For the text-containing cell, return its midpoint in (X, Y) coordinate format. 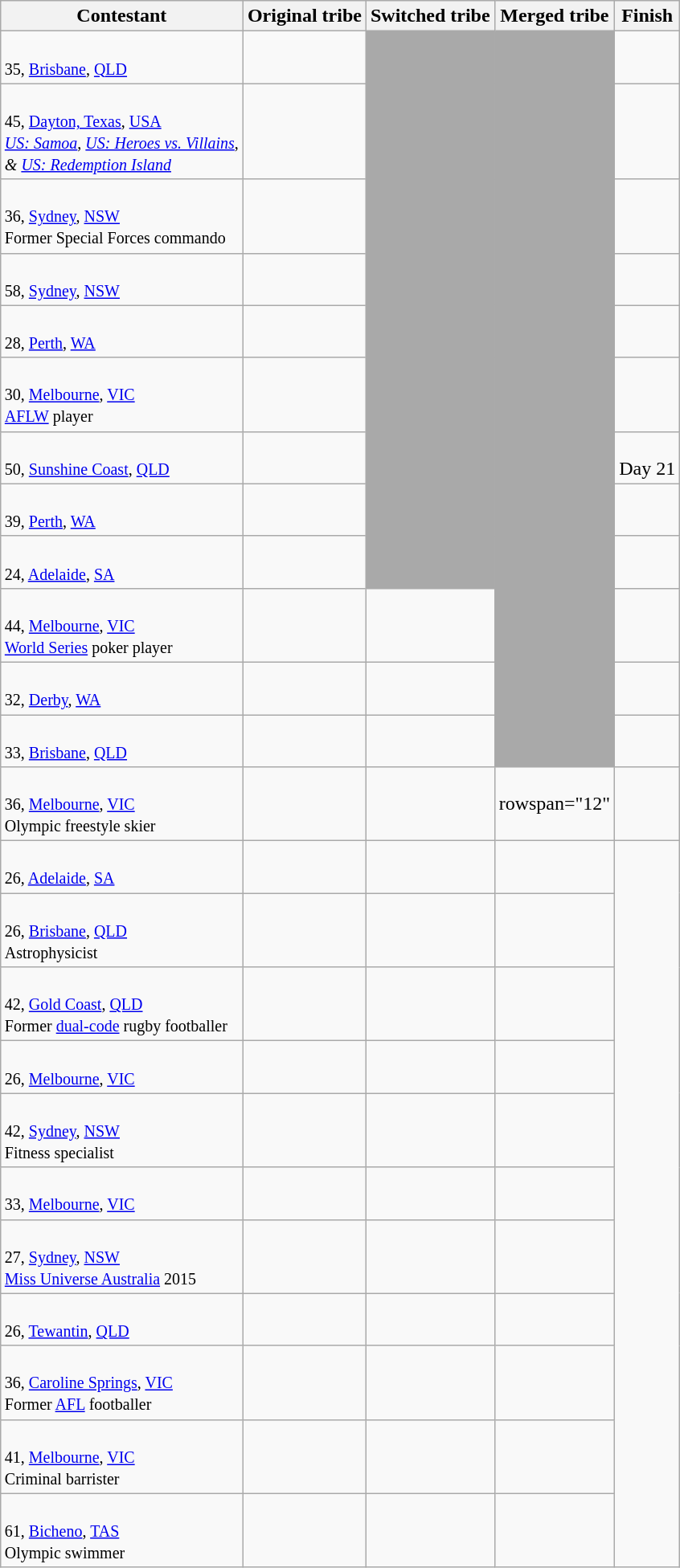
Merged tribe (555, 16)
44, Melbourne, VICWorld Series poker player (121, 625)
Finish (648, 16)
30, Melbourne, VICAFLW player (121, 394)
33, Brisbane, QLD (121, 741)
45, Dayton, Texas, USAUS: Samoa, US: Heroes vs. Villains, & US: Redemption Island (121, 132)
28, Perth, WA (121, 331)
36, Caroline Springs, VICFormer AFL footballer (121, 1382)
39, Perth, WA (121, 509)
24, Adelaide, SA (121, 562)
41, Melbourne, VICCriminal barrister (121, 1456)
26, Melbourne, VIC (121, 1067)
27, Sydney, NSWMiss Universe Australia 2015 (121, 1256)
58, Sydney, NSW (121, 280)
Contestant (121, 16)
42, Sydney, NSWFitness specialist (121, 1130)
33, Melbourne, VIC (121, 1194)
Switched tribe (430, 16)
32, Derby, WA (121, 688)
rowspan="12" (555, 804)
42, Gold Coast, QLDFormer dual-code rugby footballer (121, 1004)
26, Tewantin, QLD (121, 1319)
36, Melbourne, VICOlympic freestyle skier (121, 804)
35, Brisbane, QLD (121, 58)
36, Sydney, NSWFormer Special Forces commando (121, 216)
61, Bicheno, TASOlympic swimmer (121, 1530)
26, Adelaide, SA (121, 868)
26, Brisbane, QLDAstrophysicist (121, 930)
50, Sunshine Coast, QLD (121, 458)
Original tribe (304, 16)
Day 21 (648, 458)
